Return the (x, y) coordinate for the center point of the cell that contains the specified text.  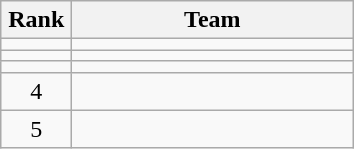
Team (212, 20)
5 (36, 129)
4 (36, 91)
Rank (36, 20)
